Return (X, Y) of the center of cell containing provided text 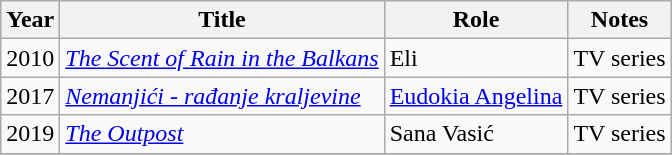
Sana Vasić (476, 134)
2019 (30, 134)
Eudokia Angelina (476, 96)
Title (222, 20)
Nemanjići - rađanje kraljevine (222, 96)
Notes (620, 20)
2017 (30, 96)
2010 (30, 58)
Year (30, 20)
Role (476, 20)
The Outpost (222, 134)
Eli (476, 58)
The Scent of Rain in the Balkans (222, 58)
